Find where the given text appears and provide that cell's center as [X, Y] coordinate. 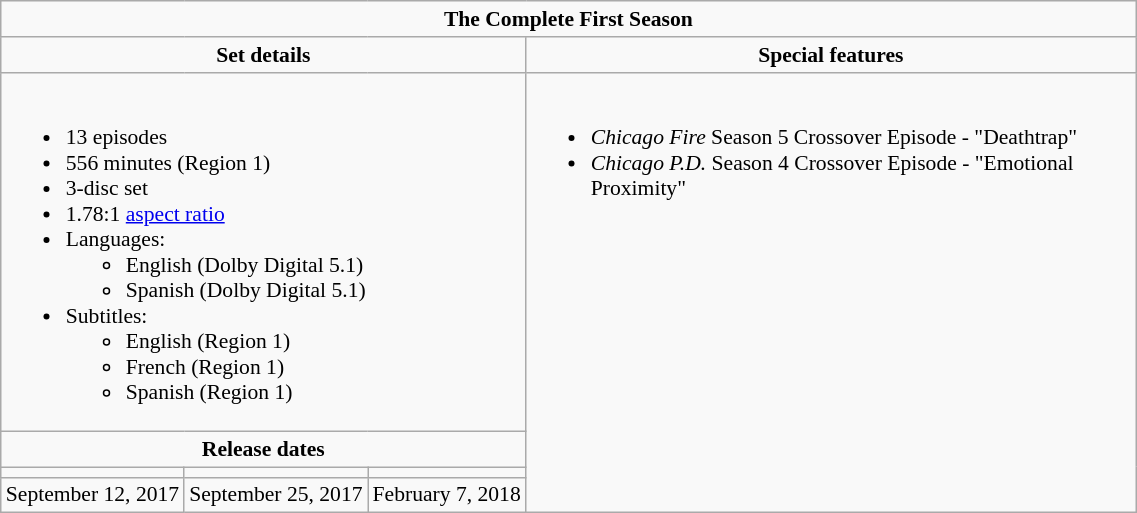
Set details [264, 55]
Release dates [264, 450]
Special features [831, 55]
September 25, 2017 [276, 495]
The Complete First Season [568, 19]
September 12, 2017 [92, 495]
February 7, 2018 [447, 495]
Chicago Fire Season 5 Crossover Episode - "Deathtrap"Chicago P.D. Season 4 Crossover Episode - "Emotional Proximity" [831, 292]
